Provide the [x, y] coordinate of the cell's center where the given text is located.  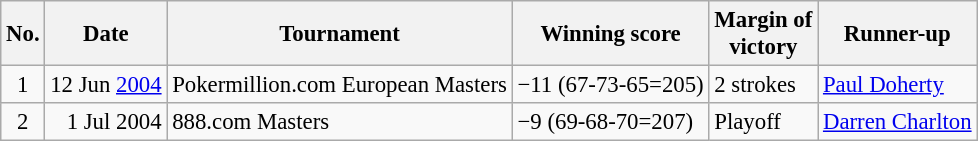
Margin ofvictory [764, 34]
−11 (67-73-65=205) [610, 85]
2 strokes [764, 85]
Paul Doherty [898, 85]
2 [23, 122]
−9 (69-68-70=207) [610, 122]
Date [106, 34]
Winning score [610, 34]
Playoff [764, 122]
888.com Masters [340, 122]
Pokermillion.com European Masters [340, 85]
12 Jun 2004 [106, 85]
Darren Charlton [898, 122]
No. [23, 34]
Runner-up [898, 34]
1 Jul 2004 [106, 122]
1 [23, 85]
Tournament [340, 34]
